Scan for the cell matching the given text and deliver its [x, y] coordinate at center. 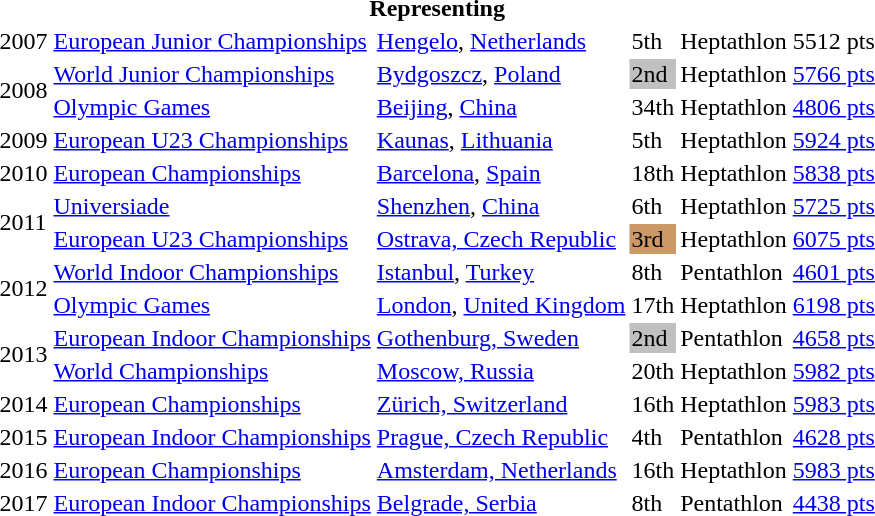
Amsterdam, Netherlands [501, 470]
European Junior Championships [212, 41]
Bydgoszcz, Poland [501, 74]
London, United Kingdom [501, 305]
8th [653, 272]
Beijing, China [501, 107]
Kaunas, Lithuania [501, 140]
17th [653, 305]
Shenzhen, China [501, 206]
4th [653, 437]
3rd [653, 239]
18th [653, 173]
Moscow, Russia [501, 371]
Universiade [212, 206]
Hengelo, Netherlands [501, 41]
World Indoor Championships [212, 272]
Zürich, Switzerland [501, 404]
World Junior Championships [212, 74]
6th [653, 206]
Ostrava, Czech Republic [501, 239]
World Championships [212, 371]
34th [653, 107]
Prague, Czech Republic [501, 437]
Barcelona, Spain [501, 173]
Gothenburg, Sweden [501, 338]
Istanbul, Turkey [501, 272]
20th [653, 371]
